Find where the given text appears and provide that cell's center as [x, y] coordinate. 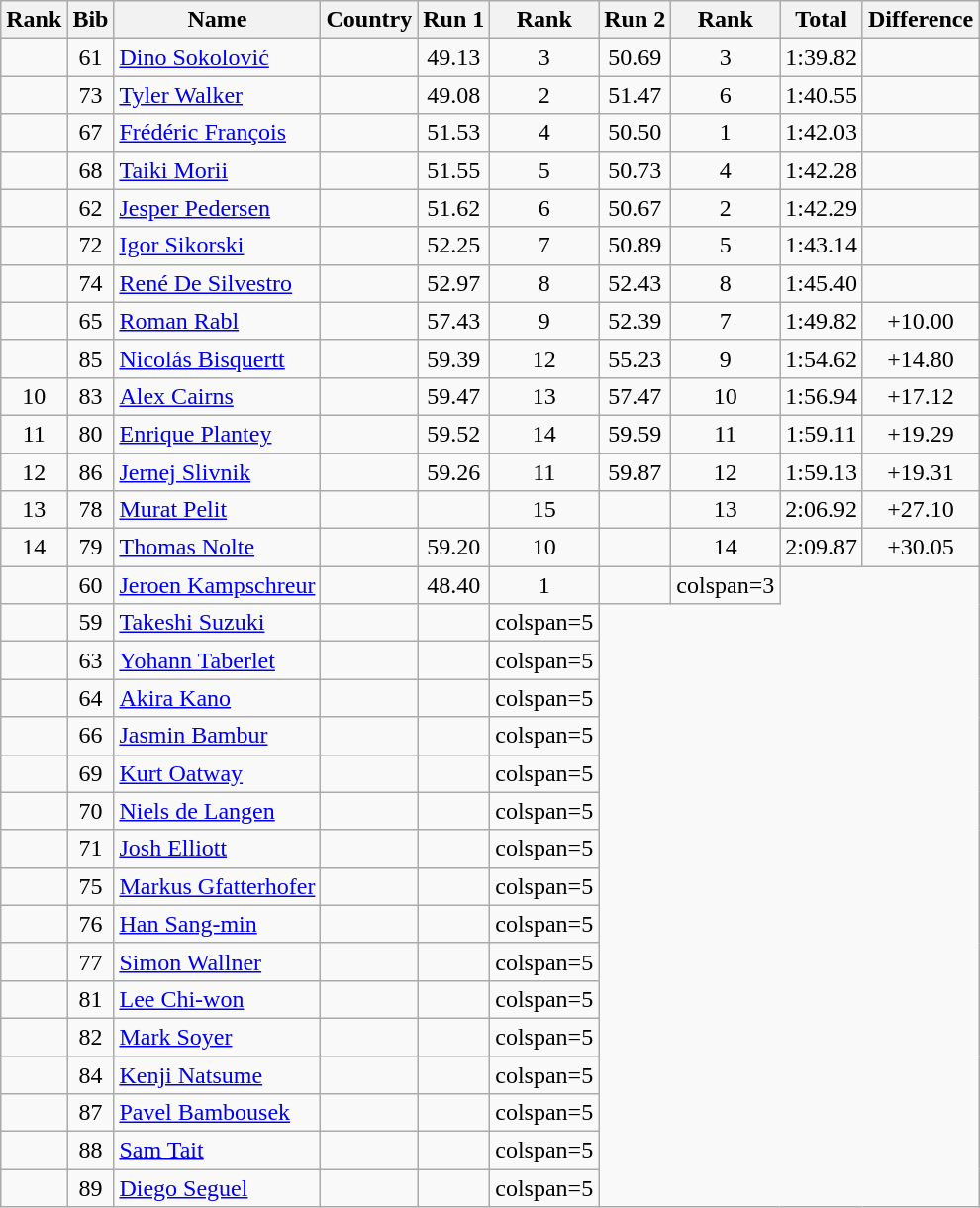
Roman Rabl [218, 321]
Jesper Pedersen [218, 208]
51.55 [453, 170]
50.89 [636, 246]
76 [91, 924]
70 [91, 811]
86 [91, 472]
62 [91, 208]
49.13 [453, 57]
48.40 [453, 585]
59.47 [453, 396]
71 [91, 849]
Country [369, 20]
61 [91, 57]
Niels de Langen [218, 811]
59.39 [453, 358]
82 [91, 1037]
Takeshi Suzuki [218, 623]
Tyler Walker [218, 95]
Kurt Oatway [218, 773]
73 [91, 95]
59 [91, 623]
Enrique Plantey [218, 434]
87 [91, 1113]
Thomas Nolte [218, 548]
68 [91, 170]
85 [91, 358]
1:43.14 [822, 246]
Mark Soyer [218, 1037]
72 [91, 246]
15 [544, 510]
66 [91, 736]
52.43 [636, 283]
1:59.13 [822, 472]
79 [91, 548]
55.23 [636, 358]
84 [91, 1074]
52.25 [453, 246]
59.52 [453, 434]
Nicolás Bisquertt [218, 358]
Run 1 [453, 20]
52.39 [636, 321]
89 [91, 1188]
1:42.28 [822, 170]
colspan=3 [726, 585]
2:06.92 [822, 510]
Josh Elliott [218, 849]
Pavel Bambousek [218, 1113]
80 [91, 434]
50.67 [636, 208]
René De Silvestro [218, 283]
49.08 [453, 95]
77 [91, 961]
Sam Tait [218, 1151]
Alex Cairns [218, 396]
51.62 [453, 208]
50.69 [636, 57]
Murat Pelit [218, 510]
Han Sang-min [218, 924]
75 [91, 886]
67 [91, 133]
81 [91, 999]
57.43 [453, 321]
Taiki Morii [218, 170]
51.47 [636, 95]
Dino Sokolović [218, 57]
50.73 [636, 170]
+19.29 [921, 434]
+17.12 [921, 396]
69 [91, 773]
Total [822, 20]
1:59.11 [822, 434]
50.50 [636, 133]
Yohann Taberlet [218, 660]
Difference [921, 20]
59.59 [636, 434]
Name [218, 20]
Jasmin Bambur [218, 736]
78 [91, 510]
Lee Chi-won [218, 999]
51.53 [453, 133]
+27.10 [921, 510]
+19.31 [921, 472]
52.97 [453, 283]
+30.05 [921, 548]
2:09.87 [822, 548]
63 [91, 660]
88 [91, 1151]
1:45.40 [822, 283]
Bib [91, 20]
64 [91, 698]
Diego Seguel [218, 1188]
Kenji Natsume [218, 1074]
Akira Kano [218, 698]
59.20 [453, 548]
+10.00 [921, 321]
1:40.55 [822, 95]
57.47 [636, 396]
59.87 [636, 472]
Markus Gfatterhofer [218, 886]
60 [91, 585]
Frédéric François [218, 133]
74 [91, 283]
65 [91, 321]
83 [91, 396]
1:42.03 [822, 133]
59.26 [453, 472]
Jernej Slivnik [218, 472]
Simon Wallner [218, 961]
+14.80 [921, 358]
1:54.62 [822, 358]
Jeroen Kampschreur [218, 585]
1:56.94 [822, 396]
Run 2 [636, 20]
1:49.82 [822, 321]
1:39.82 [822, 57]
Igor Sikorski [218, 246]
1:42.29 [822, 208]
